Determine the [x, y] coordinate at the center of the cell enclosing the given text.  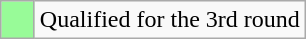
Qualified for the 3rd round [170, 20]
